From the cell containing the given text, extract its center point as (X, Y) coordinate. 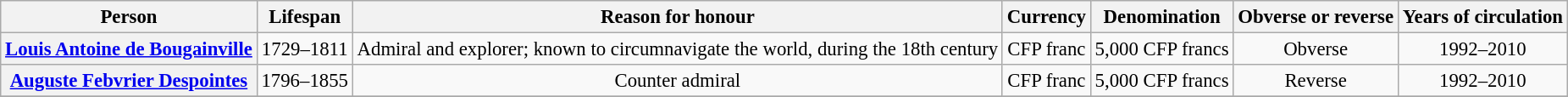
1729–1811 (305, 49)
Admiral and explorer; known to circumnavigate the world, during the 18th century (678, 49)
Obverse or reverse (1316, 17)
Reason for honour (678, 17)
Auguste Febvrier Despointes (129, 81)
Obverse (1316, 49)
Louis Antoine de Bougainville (129, 49)
Years of circulation (1482, 17)
Lifespan (305, 17)
Person (129, 17)
Denomination (1162, 17)
1796–1855 (305, 81)
Counter admiral (678, 81)
Currency (1046, 17)
Reverse (1316, 81)
